Detect which cell encompasses the target text, then output its (X, Y) center coordinate. 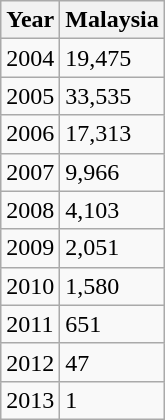
4,103 (112, 210)
33,535 (112, 96)
2011 (30, 324)
Year (30, 20)
9,966 (112, 172)
47 (112, 362)
2008 (30, 210)
2007 (30, 172)
2013 (30, 400)
Malaysia (112, 20)
17,313 (112, 134)
2009 (30, 248)
2012 (30, 362)
2,051 (112, 248)
2010 (30, 286)
2004 (30, 58)
1 (112, 400)
19,475 (112, 58)
2005 (30, 96)
651 (112, 324)
2006 (30, 134)
1,580 (112, 286)
